Return (x, y) of the center of cell containing provided text 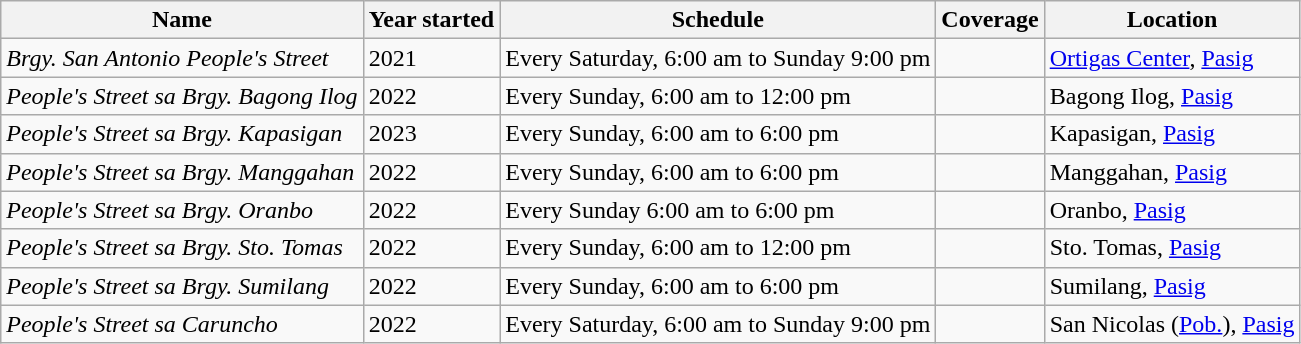
San Nicolas (Pob.), Pasig (1172, 324)
Sumilang, Pasig (1172, 286)
People's Street sa Brgy. Sto. Tomas (182, 248)
2021 (432, 58)
People's Street sa Brgy. Manggahan (182, 172)
People's Street sa Brgy. Oranbo (182, 210)
Kapasigan, Pasig (1172, 134)
Location (1172, 20)
Manggahan, Pasig (1172, 172)
People's Street sa Brgy. Bagong Ilog (182, 96)
Every Sunday 6:00 am to 6:00 pm (718, 210)
Schedule (718, 20)
Bagong Ilog, Pasig (1172, 96)
Ortigas Center, Pasig (1172, 58)
People's Street sa Brgy. Kapasigan (182, 134)
2023 (432, 134)
Sto. Tomas, Pasig (1172, 248)
People's Street sa Caruncho (182, 324)
Brgy. San Antonio People's Street (182, 58)
Oranbo, Pasig (1172, 210)
Year started (432, 20)
Name (182, 20)
People's Street sa Brgy. Sumilang (182, 286)
Coverage (990, 20)
